Determine the (x, y) coordinate at the center of the cell enclosing the given text.  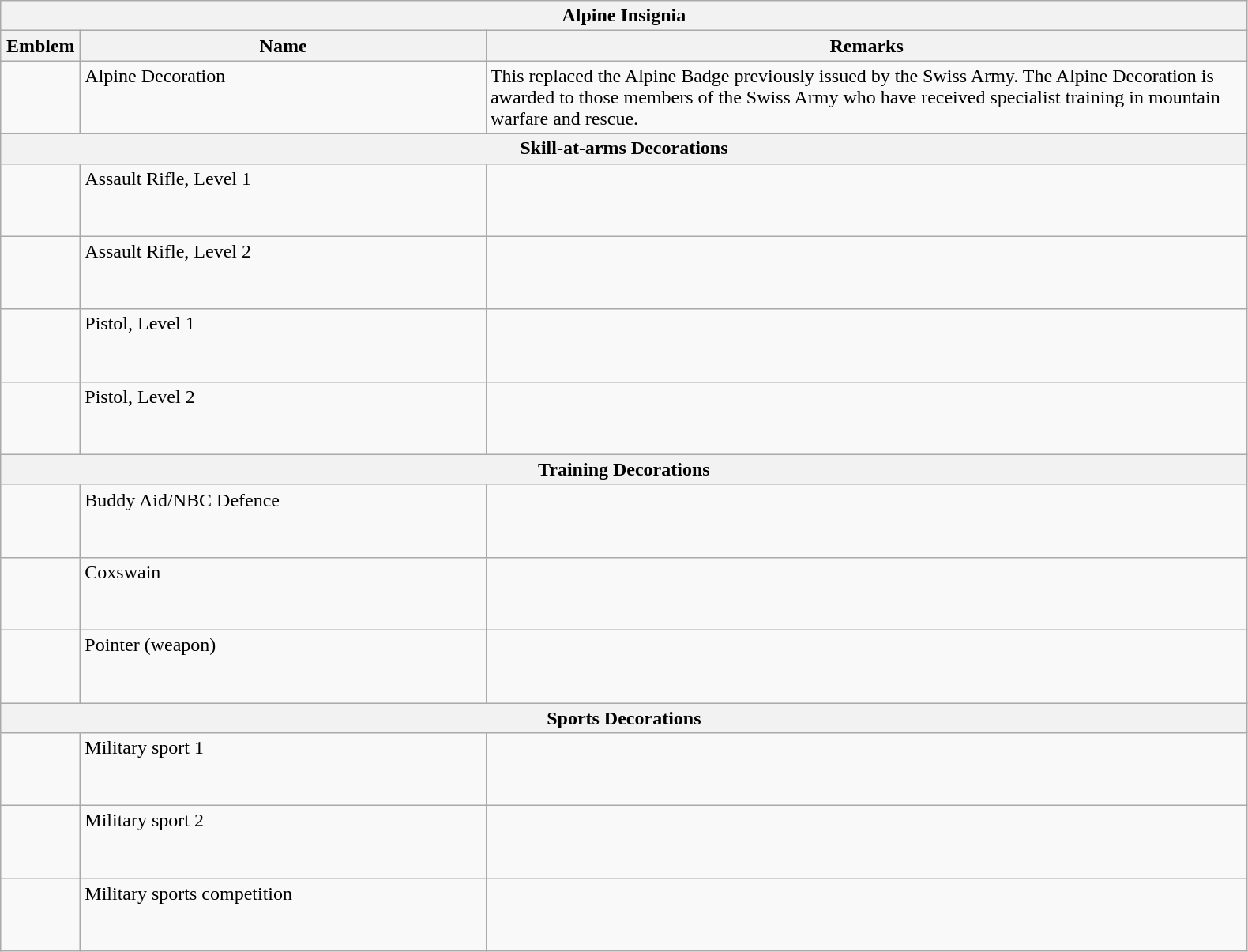
Pointer (weapon) (284, 666)
Coxswain (284, 593)
Military sport 1 (284, 770)
Sports Decorations (624, 718)
Remarks (866, 46)
Assault Rifle, Level 1 (284, 200)
Pistol, Level 2 (284, 418)
Assault Rifle, Level 2 (284, 273)
Pistol, Level 1 (284, 345)
Military sport 2 (284, 842)
Buddy Aid/NBC Defence (284, 521)
Military sports competition (284, 915)
Alpine Insignia (624, 16)
Name (284, 46)
Emblem (41, 46)
Skill-at-arms Decorations (624, 149)
Alpine Decoration (284, 97)
Training Decorations (624, 469)
